Determine the (X, Y) coordinate at the center of the cell enclosing the given text.  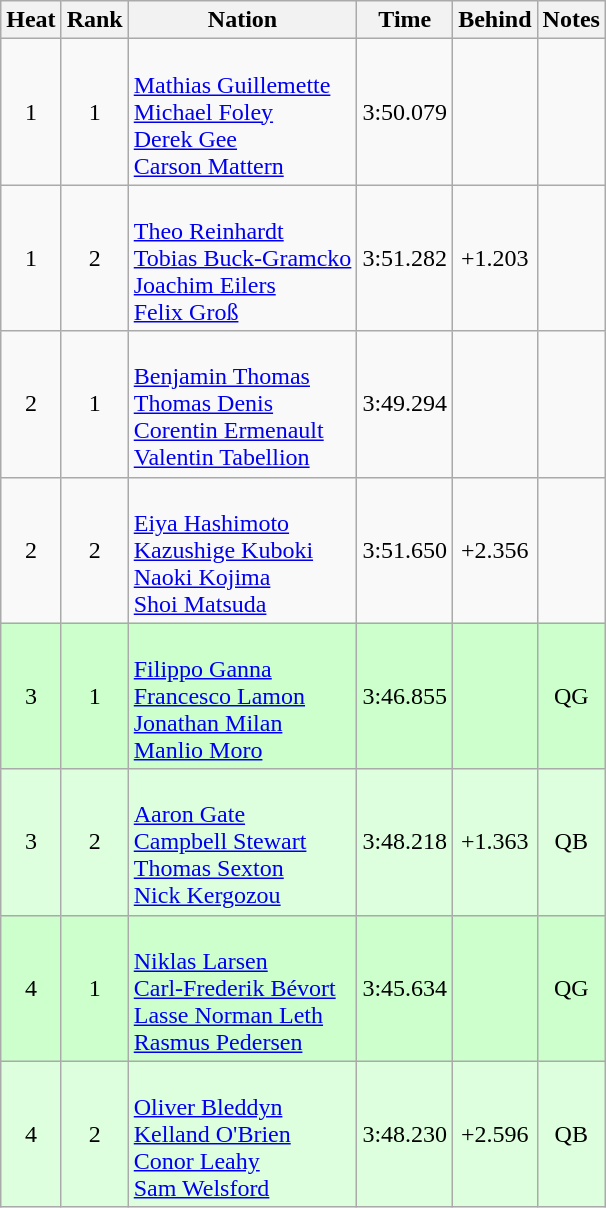
Notes (571, 20)
Theo ReinhardtTobias Buck-GramckoJoachim EilersFelix Groß (242, 258)
3:49.294 (405, 404)
+2.356 (495, 550)
Benjamin ThomasThomas DenisCorentin ErmenaultValentin Tabellion (242, 404)
+2.596 (495, 1134)
Mathias GuillemetteMichael FoleyDerek GeeCarson Mattern (242, 112)
Nation (242, 20)
+1.203 (495, 258)
Behind (495, 20)
Aaron GateCampbell StewartThomas SextonNick Kergozou (242, 842)
3:46.855 (405, 696)
3:45.634 (405, 988)
Oliver BleddynKelland O'BrienConor LeahySam Welsford (242, 1134)
3:51.650 (405, 550)
Niklas LarsenCarl-Frederik Bévort Lasse Norman LethRasmus Pedersen (242, 988)
Rank (94, 20)
Time (405, 20)
3:51.282 (405, 258)
Eiya HashimotoKazushige KubokiNaoki KojimaShoi Matsuda (242, 550)
3:50.079 (405, 112)
Filippo GannaFrancesco LamonJonathan MilanManlio Moro (242, 696)
3:48.218 (405, 842)
Heat (31, 20)
+1.363 (495, 842)
3:48.230 (405, 1134)
